Search for the cell housing the specified text and yield its (x, y) center coordinate. 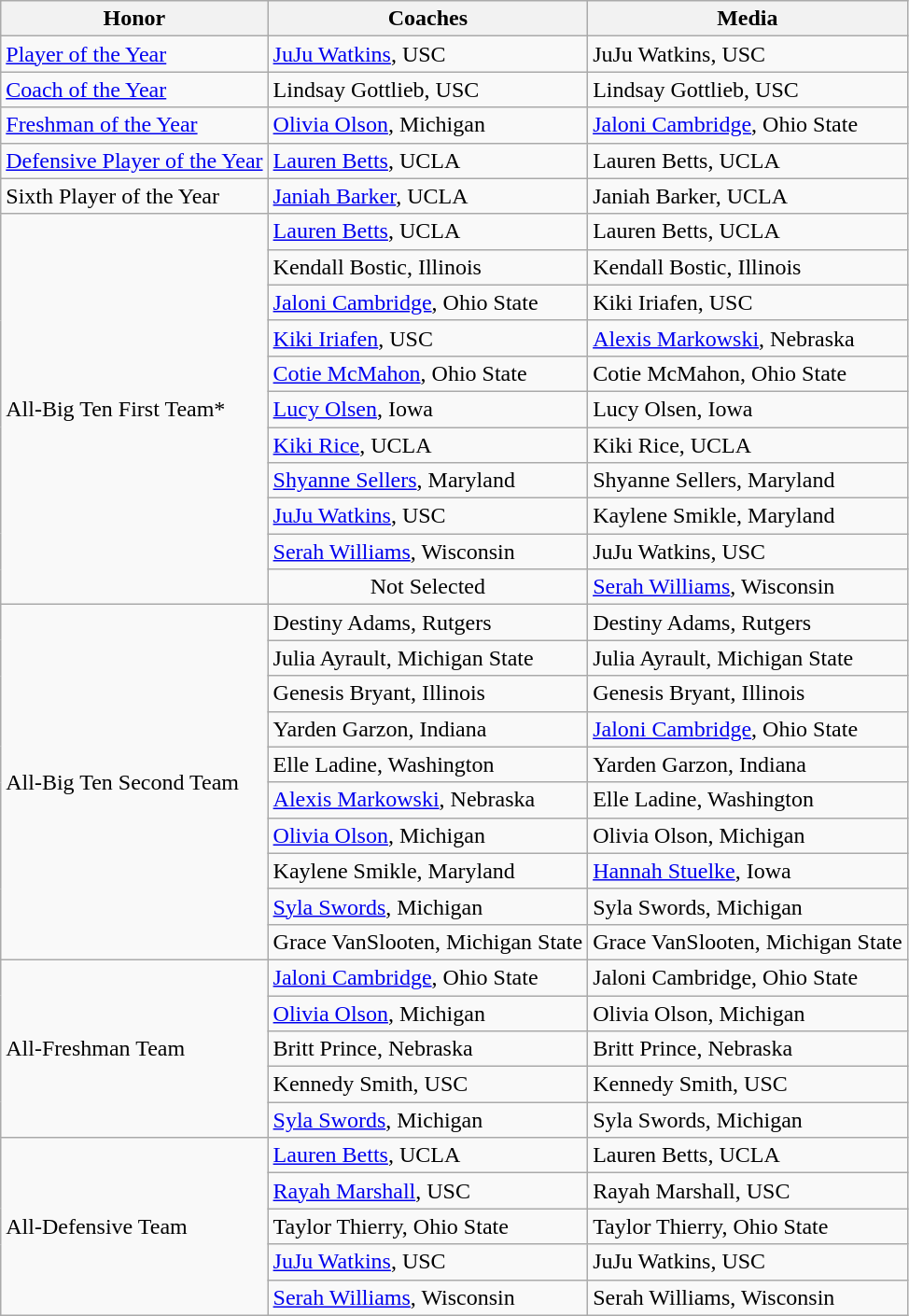
Coach of the Year (134, 90)
Not Selected (427, 587)
All-Freshman Team (134, 1048)
Media (748, 19)
Sixth Player of the Year (134, 196)
All-Defensive Team (134, 1226)
Coaches (427, 19)
Defensive Player of the Year (134, 161)
All-Big Ten First Team* (134, 409)
Freshman of the Year (134, 125)
All-Big Ten Second Team (134, 782)
Player of the Year (134, 54)
Honor (134, 19)
Hannah Stuelke, Iowa (748, 871)
